Locate the cell with the specified text and output its (X, Y) center coordinate. 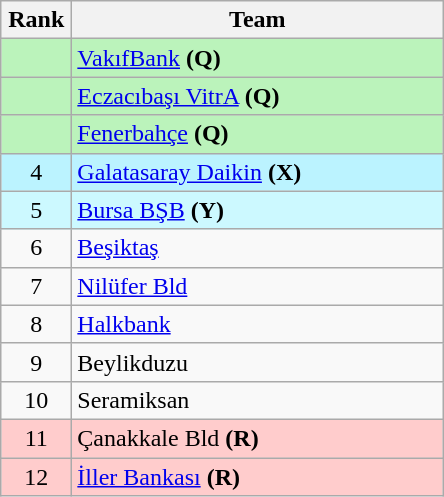
Çanakkale Bld (R) (258, 438)
Nilüfer Bld (258, 286)
4 (36, 172)
Eczacıbaşı VitrA (Q) (258, 96)
Halkbank (258, 324)
VakıfBank (Q) (258, 58)
Beşiktaş (258, 248)
10 (36, 400)
11 (36, 438)
6 (36, 248)
8 (36, 324)
Team (258, 20)
7 (36, 286)
12 (36, 477)
Bursa BŞB (Y) (258, 210)
Fenerbahçe (Q) (258, 134)
Rank (36, 20)
Beylikduzu (258, 362)
Galatasaray Daikin (X) (258, 172)
5 (36, 210)
Seramiksan (258, 400)
9 (36, 362)
İller Bankası (R) (258, 477)
